Output the [x, y] coordinate of the center of the cell containing the given text.  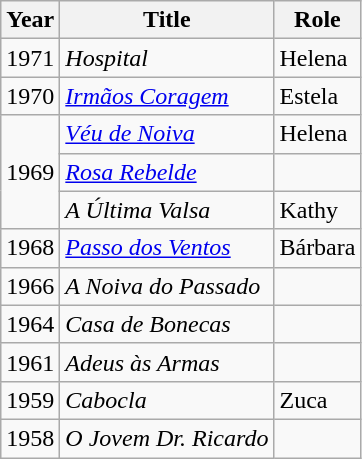
1970 [30, 96]
Irmãos Coragem [167, 96]
1971 [30, 58]
Cabocla [167, 400]
1961 [30, 362]
1969 [30, 172]
A Noiva do Passado [167, 286]
1964 [30, 324]
1968 [30, 248]
Adeus às Armas [167, 362]
Year [30, 20]
1958 [30, 438]
Hospital [167, 58]
Kathy [318, 210]
1966 [30, 286]
Passo dos Ventos [167, 248]
1959 [30, 400]
A Última Valsa [167, 210]
Rosa Rebelde [167, 172]
Casa de Bonecas [167, 324]
Title [167, 20]
Zuca [318, 400]
Estela [318, 96]
Role [318, 20]
O Jovem Dr. Ricardo [167, 438]
Bárbara [318, 248]
Véu de Noiva [167, 134]
